Determine the (x, y) coordinate at the center of the cell enclosing the given text.  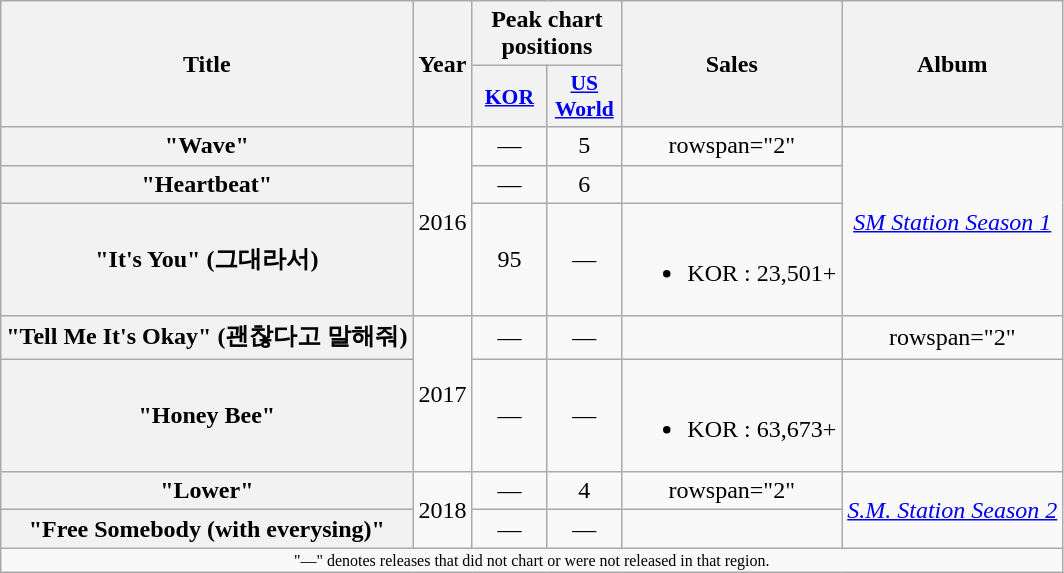
Year (442, 64)
"Tell Me It's Okay" (괜찮다고 말해줘) (207, 338)
"Heartbeat" (207, 184)
"Free Somebody (with everysing)" (207, 529)
"Honey Bee" (207, 416)
2017 (442, 394)
SM Station Season 1 (952, 222)
Album (952, 64)
2016 (442, 222)
"Lower" (207, 491)
"It's You" (그대라서) (207, 260)
S.M. Station Season 2 (952, 510)
2018 (442, 510)
Sales (732, 64)
USWorld (584, 96)
KOR : 23,501+ (732, 260)
Peak chart positions (547, 34)
"—" denotes releases that did not chart or were not released in that region. (532, 560)
"Wave" (207, 146)
5 (584, 146)
95 (510, 260)
KOR (510, 96)
Title (207, 64)
4 (584, 491)
KOR : 63,673+ (732, 416)
6 (584, 184)
